Provide the [x, y] coordinate of the cell's center where the given text is located.  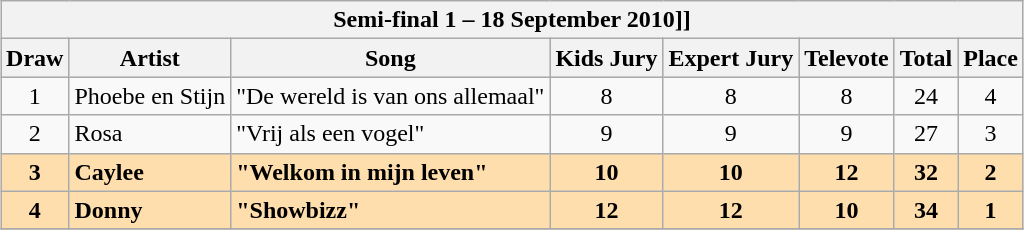
"Vrij als een vogel" [390, 134]
Televote [846, 58]
Place [991, 58]
Semi-final 1 – 18 September 2010]] [512, 20]
27 [926, 134]
Song [390, 58]
Kids Jury [606, 58]
32 [926, 172]
Total [926, 58]
Artist [150, 58]
24 [926, 96]
"Showbizz" [390, 210]
Expert Jury [731, 58]
"Welkom in mijn leven" [390, 172]
Caylee [150, 172]
Donny [150, 210]
Phoebe en Stijn [150, 96]
34 [926, 210]
"De wereld is van ons allemaal" [390, 96]
Rosa [150, 134]
Draw [35, 58]
